Search for the cell housing the specified text and yield its (X, Y) center coordinate. 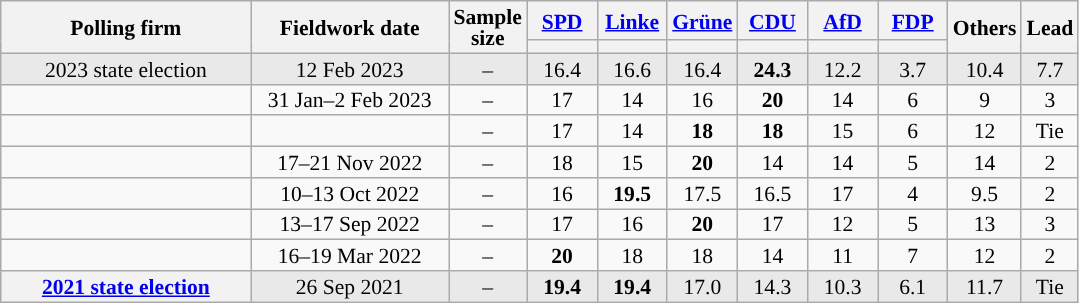
16.6 (632, 68)
CDU (772, 20)
Fieldwork date (350, 27)
7 (913, 256)
10–13 Oct 2022 (350, 194)
13 (985, 224)
24.3 (772, 68)
10.4 (985, 68)
16.5 (772, 194)
Grüne (702, 20)
14.3 (772, 286)
4 (913, 194)
31 Jan–2 Feb 2023 (350, 100)
13–17 Sep 2022 (350, 224)
Linke (632, 20)
7.7 (1050, 68)
12.2 (842, 68)
Samplesize (487, 27)
12 Feb 2023 (350, 68)
Lead (1050, 27)
19.5 (632, 194)
9.5 (985, 194)
17.0 (702, 286)
Others (985, 27)
17.5 (702, 194)
AfD (842, 20)
FDP (913, 20)
17–21 Nov 2022 (350, 162)
11 (842, 256)
Polling firm (126, 27)
3.7 (913, 68)
6.1 (913, 286)
SPD (562, 20)
2023 state election (126, 68)
10.3 (842, 286)
11.7 (985, 286)
2021 state election (126, 286)
26 Sep 2021 (350, 286)
16–19 Mar 2022 (350, 256)
9 (985, 100)
